Identify which cell holds the provided text, then report its [X, Y] central coordinate. 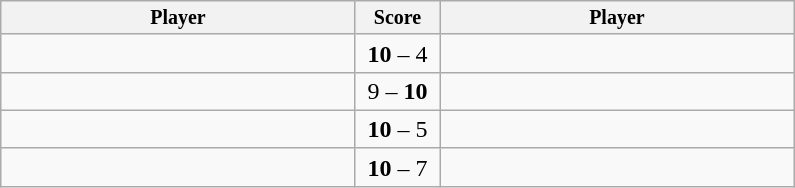
9 – 10 [397, 91]
Score [397, 18]
10 – 4 [397, 53]
10 – 5 [397, 129]
10 – 7 [397, 167]
